Capture the cell that displays the provided text and extract its [X, Y] central coordinate. 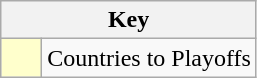
Key [129, 20]
Countries to Playoffs [150, 58]
